Determine the (X, Y) coordinate at the center of the cell enclosing the given text.  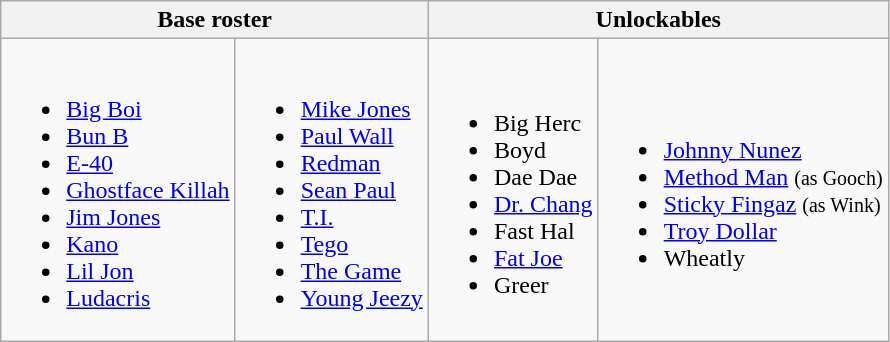
Big HercBoydDae DaeDr. ChangFast HalFat JoeGreer (513, 190)
Johnny NunezMethod Man (as Gooch)Sticky Fingaz (as Wink)Troy DollarWheatly (743, 190)
Unlockables (658, 20)
Mike JonesPaul WallRedmanSean PaulT.I.TegoThe GameYoung Jeezy (332, 190)
Big BoiBun BE-40Ghostface KillahJim JonesKanoLil JonLudacris (118, 190)
Base roster (215, 20)
